Identify which cell holds the provided text, then report its (X, Y) central coordinate. 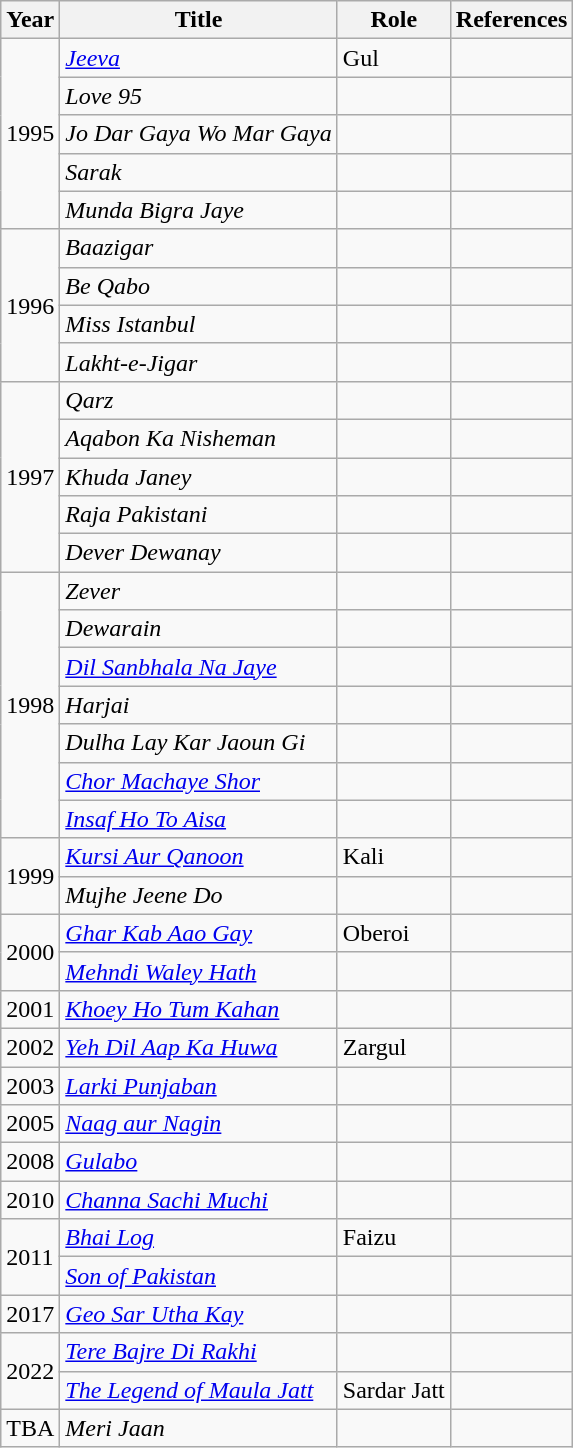
Munda Bigra Jaye (198, 210)
Aqabon Ka Nisheman (198, 438)
Mehndi Waley Hath (198, 971)
2001 (30, 1009)
2010 (30, 1200)
Meri Jaan (198, 1428)
2008 (30, 1162)
Sardar Jatt (394, 1390)
Kursi Aur Qanoon (198, 857)
Ghar Kab Aao Gay (198, 933)
Oberoi (394, 933)
The Legend of Maula Jatt (198, 1390)
Faizu (394, 1238)
Love 95 (198, 96)
2011 (30, 1257)
1996 (30, 305)
Raja Pakistani (198, 515)
Qarz (198, 400)
Dever Dewanay (198, 553)
2000 (30, 952)
2002 (30, 1047)
Channa Sachi Muchi (198, 1200)
Bhai Log (198, 1238)
References (512, 20)
Mujhe Jeene Do (198, 895)
Insaf Ho To Aisa (198, 819)
Zargul (394, 1047)
2005 (30, 1124)
Naag aur Nagin (198, 1124)
Be Qabo (198, 286)
1995 (30, 134)
Geo Sar Utha Kay (198, 1314)
2022 (30, 1371)
1997 (30, 476)
1999 (30, 876)
Chor Machaye Shor (198, 781)
Khoey Ho Tum Kahan (198, 1009)
Jeeva (198, 58)
Harjai (198, 705)
Kali (394, 857)
Dil Sanbhala Na Jaye (198, 667)
Dulha Lay Kar Jaoun Gi (198, 743)
Son of Pakistan (198, 1276)
Dewarain (198, 629)
Gul (394, 58)
Tere Bajre Di Rakhi (198, 1352)
Role (394, 20)
Zever (198, 591)
Baazigar (198, 248)
Jo Dar Gaya Wo Mar Gaya (198, 134)
Gulabo (198, 1162)
Larki Punjaban (198, 1085)
2017 (30, 1314)
Khuda Janey (198, 477)
Title (198, 20)
1998 (30, 705)
Yeh Dil Aap Ka Huwa (198, 1047)
Miss Istanbul (198, 324)
TBA (30, 1428)
2003 (30, 1085)
Year (30, 20)
Lakht-e-Jigar (198, 362)
Sarak (198, 172)
